Search for the cell housing the specified text and yield its (X, Y) center coordinate. 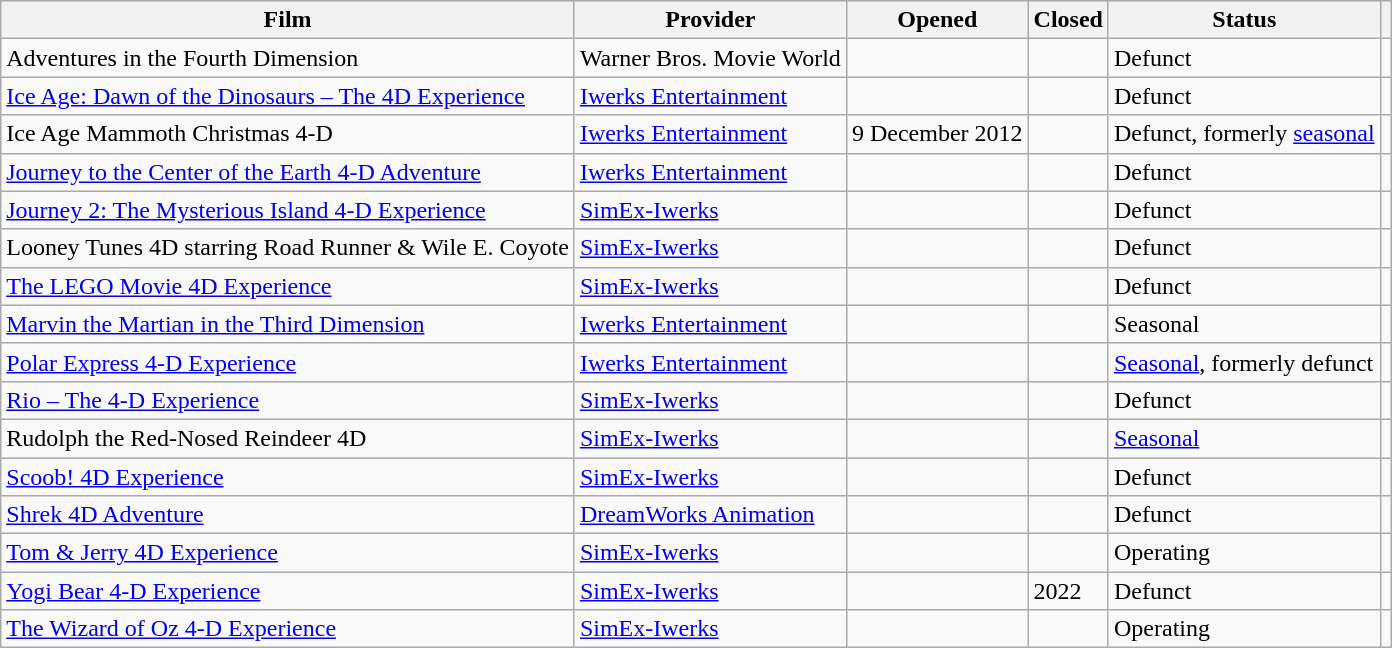
Tom & Jerry 4D Experience (288, 553)
Warner Bros. Movie World (710, 58)
Adventures in the Fourth Dimension (288, 58)
The Wizard of Oz 4-D Experience (288, 629)
Defunct, formerly seasonal (1244, 134)
Ice Age Mammoth Christmas 4-D (288, 134)
Polar Express 4-D Experience (288, 362)
Marvin the Martian in the Third Dimension (288, 324)
2022 (1068, 591)
Opened (937, 20)
Ice Age: Dawn of the Dinosaurs – The 4D Experience (288, 96)
Journey to the Center of the Earth 4-D Adventure (288, 172)
Provider (710, 20)
Looney Tunes 4D starring Road Runner & Wile E. Coyote (288, 248)
DreamWorks Animation (710, 515)
Shrek 4D Adventure (288, 515)
Film (288, 20)
Journey 2: The Mysterious Island 4-D Experience (288, 210)
Scoob! 4D Experience (288, 477)
Rudolph the Red-Nosed Reindeer 4D (288, 438)
Closed (1068, 20)
Yogi Bear 4-D Experience (288, 591)
9 December 2012 (937, 134)
Seasonal, formerly defunct (1244, 362)
The LEGO Movie 4D Experience (288, 286)
Status (1244, 20)
Rio – The 4-D Experience (288, 400)
